Return (x, y) of the center of cell containing provided text 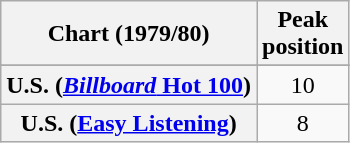
U.S. (Easy Listening) (129, 123)
8 (302, 123)
Chart (1979/80) (129, 34)
U.S. (Billboard Hot 100) (129, 85)
Peakposition (302, 34)
10 (302, 85)
